Find where the given text appears and provide that cell's center as (x, y) coordinate. 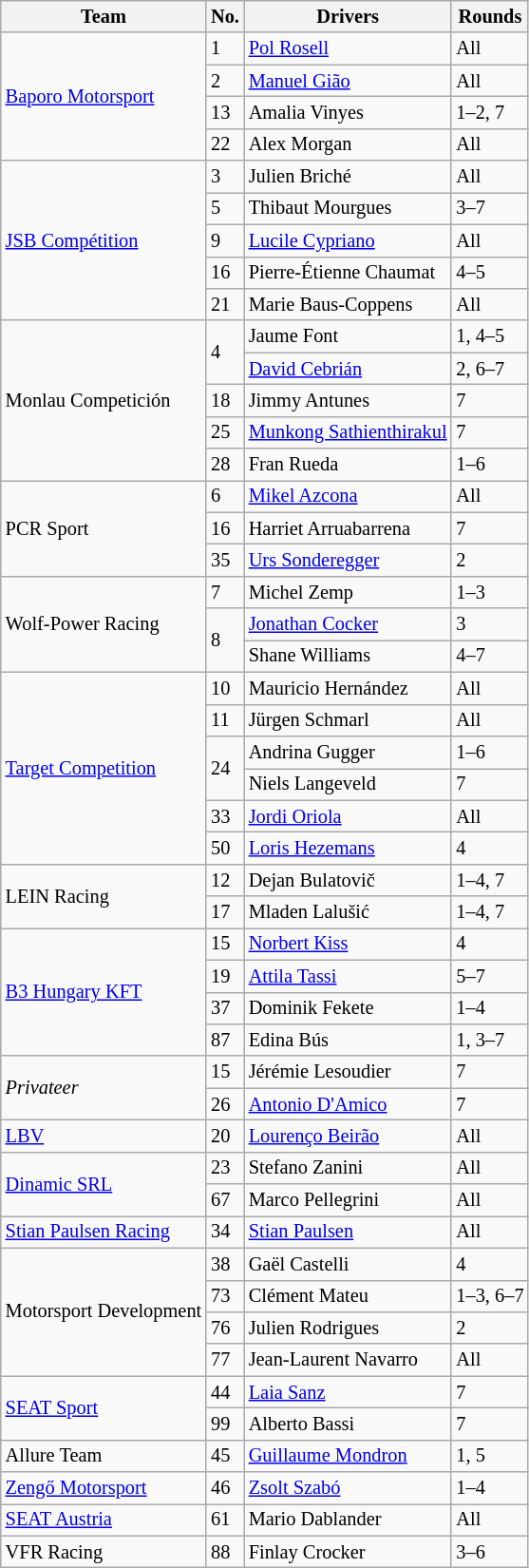
76 (225, 1328)
LEIN Racing (104, 895)
Shane Williams (348, 656)
Stian Paulsen (348, 1232)
Michel Zemp (348, 592)
SEAT Austria (104, 1520)
Stefano Zanini (348, 1168)
Alex Morgan (348, 144)
26 (225, 1104)
Marie Baus-Coppens (348, 304)
Munkong Sathienthirakul (348, 432)
17 (225, 912)
2, 6–7 (490, 369)
Drivers (348, 16)
38 (225, 1264)
Julien Rodrigues (348, 1328)
33 (225, 816)
Team (104, 16)
99 (225, 1424)
50 (225, 848)
1, 4–5 (490, 336)
Jérémie Lesoudier (348, 1072)
9 (225, 240)
Stian Paulsen Racing (104, 1232)
Marco Pellegrini (348, 1200)
Jimmy Antunes (348, 400)
Pol Rosell (348, 48)
67 (225, 1200)
10 (225, 688)
JSB Compétition (104, 240)
Mario Dablander (348, 1520)
VFR Racing (104, 1552)
6 (225, 496)
David Cebrián (348, 369)
3–7 (490, 208)
Target Competition (104, 768)
Thibaut Mourgues (348, 208)
Zsolt Szabó (348, 1488)
Baporo Motorsport (104, 97)
Dinamic SRL (104, 1184)
Jordi Oriola (348, 816)
1–3, 6–7 (490, 1296)
13 (225, 112)
28 (225, 465)
Allure Team (104, 1456)
Alberto Bassi (348, 1424)
45 (225, 1456)
Pierre-Étienne Chaumat (348, 273)
22 (225, 144)
SEAT Sport (104, 1408)
Mauricio Hernández (348, 688)
PCR Sport (104, 528)
Niels Langeveld (348, 784)
8 (225, 641)
1, 3–7 (490, 1040)
12 (225, 880)
4–5 (490, 273)
37 (225, 1008)
24 (225, 768)
87 (225, 1040)
Antonio D'Amico (348, 1104)
Jonathan Cocker (348, 624)
LBV (104, 1136)
Privateer (104, 1087)
34 (225, 1232)
3–6 (490, 1552)
77 (225, 1360)
Urs Sonderegger (348, 560)
Amalia Vinyes (348, 112)
4–7 (490, 656)
Gaël Castelli (348, 1264)
46 (225, 1488)
Lourenço Beirão (348, 1136)
Julien Briché (348, 177)
23 (225, 1168)
18 (225, 400)
1–3 (490, 592)
Fran Rueda (348, 465)
1–2, 7 (490, 112)
Andrina Gugger (348, 752)
Lucile Cypriano (348, 240)
No. (225, 16)
Mikel Azcona (348, 496)
B3 Hungary KFT (104, 992)
1 (225, 48)
Monlau Competición (104, 400)
25 (225, 432)
20 (225, 1136)
Rounds (490, 16)
44 (225, 1392)
61 (225, 1520)
35 (225, 560)
21 (225, 304)
Mladen Lalušić (348, 912)
1, 5 (490, 1456)
19 (225, 976)
Wolf-Power Racing (104, 623)
Dejan Bulatovič (348, 880)
5–7 (490, 976)
Jean-Laurent Navarro (348, 1360)
Clément Mateu (348, 1296)
Edina Bús (348, 1040)
Zengő Motorsport (104, 1488)
5 (225, 208)
Manuel Gião (348, 81)
88 (225, 1552)
Laia Sanz (348, 1392)
Motorsport Development (104, 1311)
Jürgen Schmarl (348, 720)
11 (225, 720)
73 (225, 1296)
Dominik Fekete (348, 1008)
Loris Hezemans (348, 848)
Attila Tassi (348, 976)
Guillaume Mondron (348, 1456)
Finlay Crocker (348, 1552)
Jaume Font (348, 336)
Harriet Arruabarrena (348, 528)
Norbert Kiss (348, 944)
